Return the [X, Y] coordinate for the center point of the cell that contains the specified text.  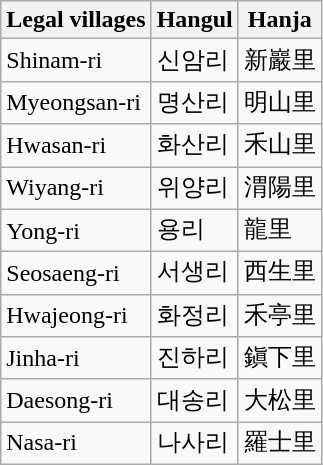
Yong-ri [76, 230]
용리 [194, 230]
나사리 [194, 444]
禾亭里 [280, 316]
禾山里 [280, 146]
鎭下里 [280, 358]
Wiyang-ri [76, 188]
新巖里 [280, 60]
Hangul [194, 20]
Nasa-ri [76, 444]
신암리 [194, 60]
Hanja [280, 20]
明山里 [280, 102]
Daesong-ri [76, 400]
西生里 [280, 274]
Shinam-ri [76, 60]
명산리 [194, 102]
대송리 [194, 400]
화정리 [194, 316]
Hwajeong-ri [76, 316]
渭陽里 [280, 188]
Myeongsan-ri [76, 102]
화산리 [194, 146]
위양리 [194, 188]
Seosaeng-ri [76, 274]
龍里 [280, 230]
大松里 [280, 400]
Hwasan-ri [76, 146]
羅士里 [280, 444]
Jinha-ri [76, 358]
서생리 [194, 274]
진하리 [194, 358]
Legal villages [76, 20]
